Output the (x, y) coordinate of the center of the cell containing the given text.  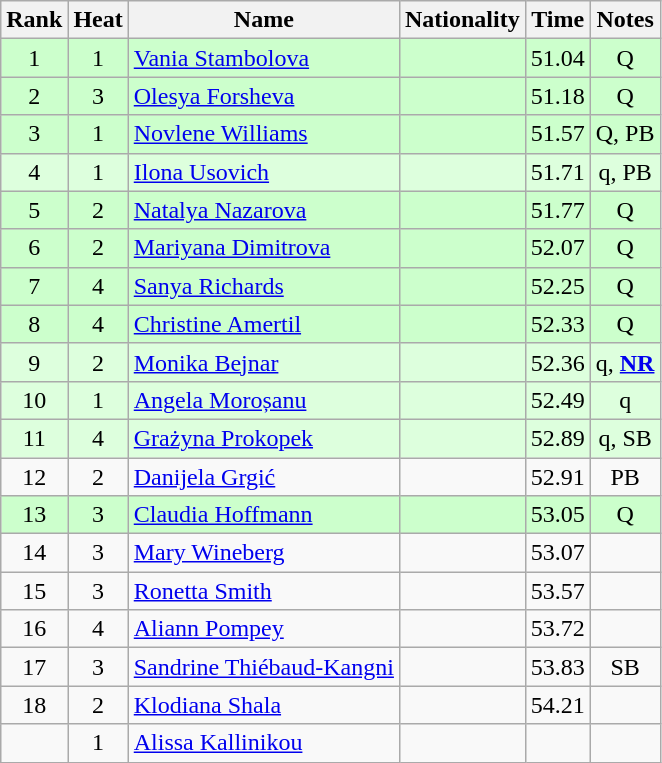
52.07 (558, 248)
Danijela Grgić (264, 477)
q, SB (625, 438)
14 (34, 553)
Christine Amertil (264, 324)
6 (34, 248)
53.57 (558, 591)
53.05 (558, 515)
5 (34, 210)
Time (558, 20)
q (625, 400)
Olesya Forsheva (264, 96)
15 (34, 591)
51.71 (558, 172)
17 (34, 667)
53.07 (558, 553)
q, NR (625, 362)
12 (34, 477)
8 (34, 324)
Ilona Usovich (264, 172)
51.18 (558, 96)
7 (34, 286)
52.49 (558, 400)
53.72 (558, 629)
Mary Wineberg (264, 553)
Monika Bejnar (264, 362)
Sanya Richards (264, 286)
Vania Stambolova (264, 58)
53.83 (558, 667)
Klodiana Shala (264, 705)
Grażyna Prokopek (264, 438)
Aliann Pompey (264, 629)
52.36 (558, 362)
51.04 (558, 58)
Q, PB (625, 134)
Novlene Williams (264, 134)
SB (625, 667)
Rank (34, 20)
Name (264, 20)
52.33 (558, 324)
Ronetta Smith (264, 591)
PB (625, 477)
54.21 (558, 705)
Mariyana Dimitrova (264, 248)
Claudia Hoffmann (264, 515)
18 (34, 705)
Alissa Kallinikou (264, 743)
52.25 (558, 286)
Nationality (462, 20)
16 (34, 629)
Angela Moroșanu (264, 400)
52.89 (558, 438)
10 (34, 400)
51.57 (558, 134)
11 (34, 438)
52.91 (558, 477)
q, PB (625, 172)
Heat (98, 20)
9 (34, 362)
13 (34, 515)
Natalya Nazarova (264, 210)
51.77 (558, 210)
Sandrine Thiébaud-Kangni (264, 667)
Notes (625, 20)
